Provide the [X, Y] coordinate of the cell's center where the given text is located.  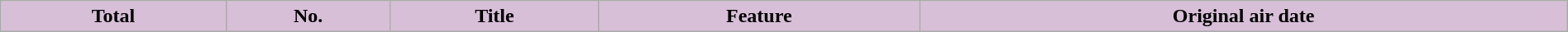
Feature [759, 16]
Original air date [1244, 16]
Title [495, 16]
Total [113, 16]
No. [308, 16]
